Detect which cell encompasses the target text, then output its [x, y] center coordinate. 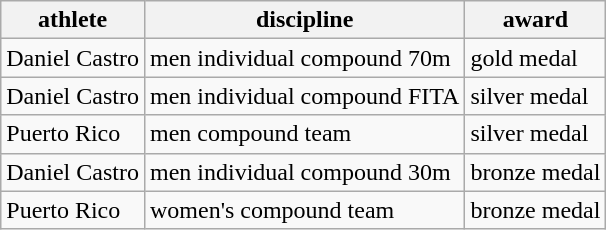
discipline [304, 20]
women's compound team [304, 210]
athlete [73, 20]
award [536, 20]
men individual compound 70m [304, 58]
men individual compound 30m [304, 172]
men individual compound FITA [304, 96]
men compound team [304, 134]
gold medal [536, 58]
